Capture the cell that displays the provided text and extract its (x, y) central coordinate. 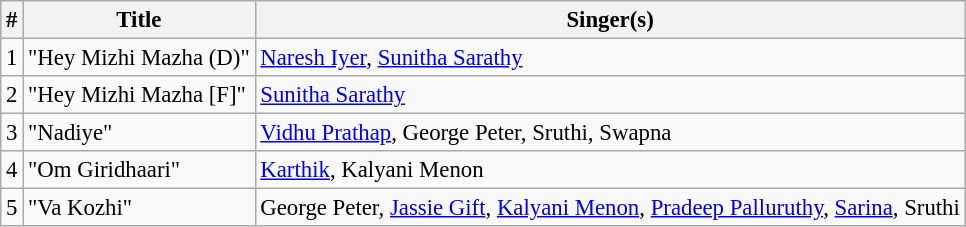
"Nadiye" (139, 133)
"Om Giridhaari" (139, 170)
Karthik, Kalyani Menon (610, 170)
5 (12, 208)
3 (12, 133)
George Peter, Jassie Gift, Kalyani Menon, Pradeep Palluruthy, Sarina, Sruthi (610, 208)
"Hey Mizhi Mazha (D)" (139, 58)
"Va Kozhi" (139, 208)
Naresh Iyer, Sunitha Sarathy (610, 58)
"Hey Mizhi Mazha [F]" (139, 95)
# (12, 20)
1 (12, 58)
Title (139, 20)
Sunitha Sarathy (610, 95)
2 (12, 95)
Singer(s) (610, 20)
4 (12, 170)
Vidhu Prathap, George Peter, Sruthi, Swapna (610, 133)
